Detect which cell encompasses the target text, then output its (x, y) center coordinate. 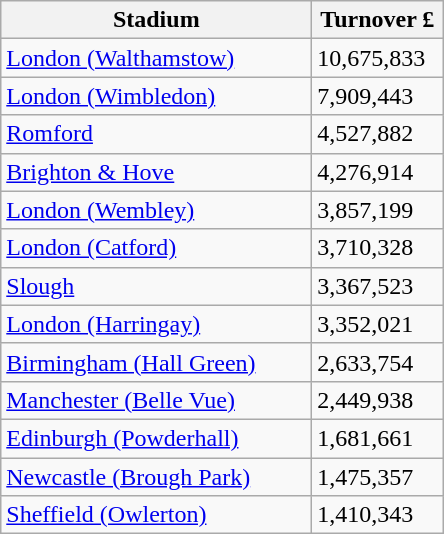
Sheffield (Owlerton) (156, 515)
London (Walthamstow) (156, 58)
3,857,199 (378, 210)
2,449,938 (378, 400)
Romford (156, 134)
Manchester (Belle Vue) (156, 400)
7,909,443 (378, 96)
2,633,754 (378, 362)
Turnover £ (378, 20)
London (Catford) (156, 248)
Stadium (156, 20)
Birmingham (Hall Green) (156, 362)
Edinburgh (Powderhall) (156, 438)
10,675,833 (378, 58)
Brighton & Hove (156, 172)
Slough (156, 286)
3,710,328 (378, 248)
3,352,021 (378, 324)
1,475,357 (378, 477)
4,276,914 (378, 172)
London (Wembley) (156, 210)
London (Harringay) (156, 324)
1,410,343 (378, 515)
1,681,661 (378, 438)
4,527,882 (378, 134)
3,367,523 (378, 286)
Newcastle (Brough Park) (156, 477)
London (Wimbledon) (156, 96)
